Extract the [x, y] coordinate from the center of the cell holding the provided text.  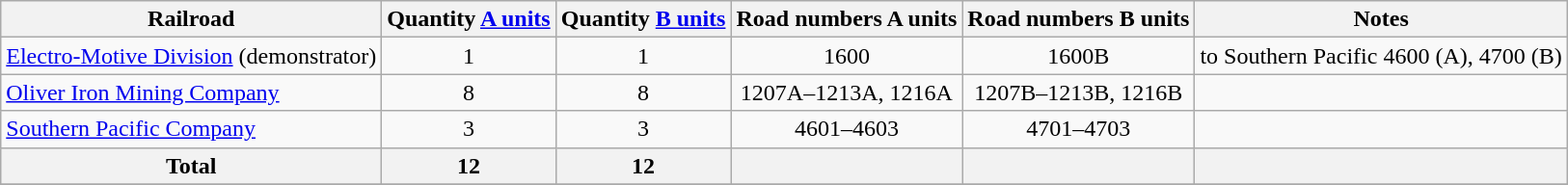
4701–4703 [1078, 129]
1600 [847, 56]
Quantity B units [643, 19]
Total [191, 166]
Oliver Iron Mining Company [191, 92]
1207B–1213B, 1216B [1078, 92]
Electro-Motive Division (demonstrator) [191, 56]
Road numbers B units [1078, 19]
Notes [1381, 19]
1207A–1213A, 1216A [847, 92]
Road numbers A units [847, 19]
Quantity A units [469, 19]
Railroad [191, 19]
1600B [1078, 56]
to Southern Pacific 4600 (A), 4700 (B) [1381, 56]
Southern Pacific Company [191, 129]
4601–4603 [847, 129]
